Extract the [x, y] coordinate from the center of the cell holding the provided text.  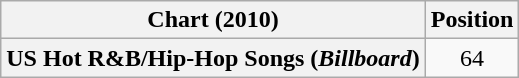
Chart (2010) [213, 20]
Position [472, 20]
64 [472, 58]
US Hot R&B/Hip-Hop Songs (Billboard) [213, 58]
